Scan for the cell matching the given text and deliver its (X, Y) coordinate at center. 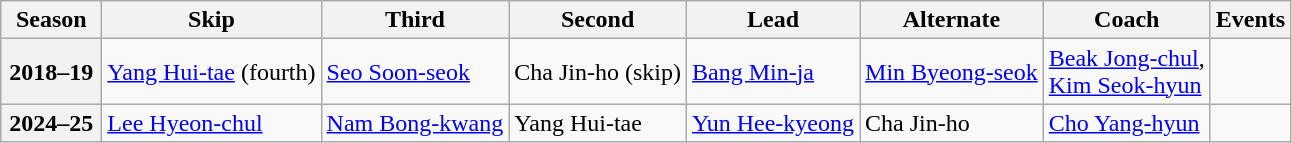
Lead (774, 20)
Season (52, 20)
2024–25 (52, 123)
Beak Jong-chul,Kim Seok-hyun (1126, 72)
Skip (212, 20)
2018–19 (52, 72)
Cho Yang-hyun (1126, 123)
Yun Hee-kyeong (774, 123)
Lee Hyeon-chul (212, 123)
Third (415, 20)
Cha Jin-ho (skip) (598, 72)
Nam Bong-kwang (415, 123)
Yang Hui-tae (598, 123)
Events (1250, 20)
Alternate (952, 20)
Coach (1126, 20)
Min Byeong-seok (952, 72)
Cha Jin-ho (952, 123)
Second (598, 20)
Bang Min-ja (774, 72)
Seo Soon-seok (415, 72)
Yang Hui-tae (fourth) (212, 72)
